From the cell containing the given text, extract its center point as (x, y) coordinate. 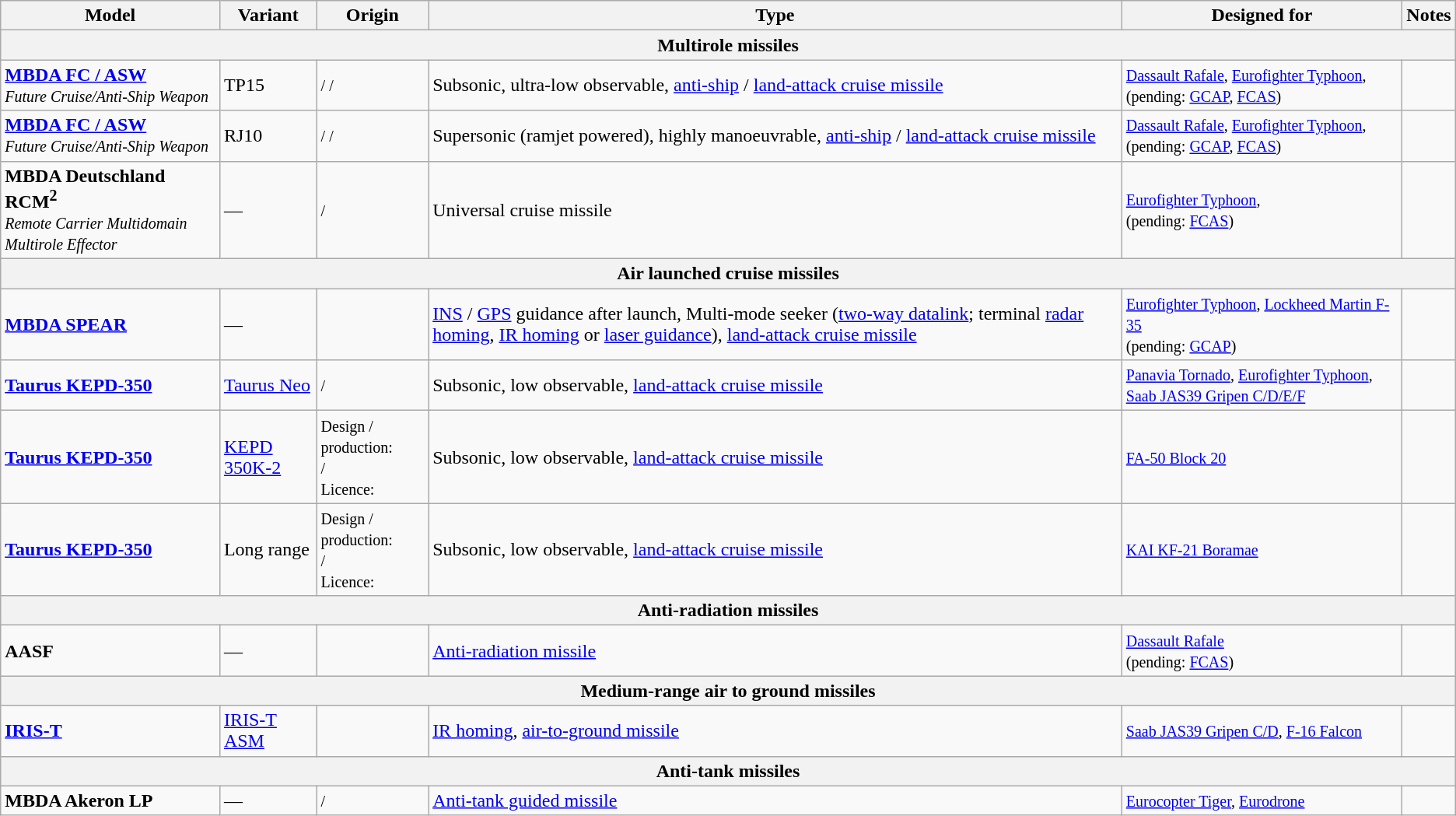
RJ10 (268, 135)
MBDA Akeron LP (110, 800)
Air launched cruise missiles (728, 274)
KEPD 350K-2 (268, 457)
INS / GPS guidance after launch, Multi-mode seeker (two-way datalink; terminal radar homing, IR homing or laser guidance), land-attack cruise missile (775, 324)
TP15 (268, 86)
KAI KF-21 Boramae (1262, 549)
Anti-tank missiles (728, 771)
IRIS-T ASM (268, 731)
Anti-radiation missile (775, 650)
Medium-range air to ground missiles (728, 691)
Saab JAS39 Gripen C/D, F-16 Falcon (1262, 731)
Multirole missiles (728, 45)
Eurofighter Typhoon, Lockheed Martin F-35 (pending: GCAP) (1262, 324)
Panavia Tornado, Eurofighter Typhoon, Saab JAS39 Gripen C/D/E/F (1262, 386)
Eurofighter Typhoon, (pending: FCAS) (1262, 210)
MBDA SPEAR (110, 324)
Variant (268, 16)
IR homing, air-to-ground missile (775, 731)
Dassault Rafale(pending: FCAS) (1262, 650)
IRIS-T (110, 731)
Designed for (1262, 16)
Subsonic, ultra-low observable, anti-ship / land-attack cruise missile (775, 86)
Supersonic (ramjet powered), highly manoeuvrable, anti-ship / land-attack cruise missile (775, 135)
Anti-tank guided missile (775, 800)
FA-50 Block 20 (1262, 457)
Notes (1429, 16)
Anti-radiation missiles (728, 611)
Universal cruise missile (775, 210)
Type (775, 16)
AASF (110, 650)
Model (110, 16)
MBDA Deutschland RCM2Remote Carrier Multidomain Multirole Effector (110, 210)
Taurus Neo (268, 386)
Long range (268, 549)
Origin (373, 16)
Eurocopter Tiger, Eurodrone (1262, 800)
